Pinpoint the cell where the given text exists, returning its (x, y) midpoint coordinate. 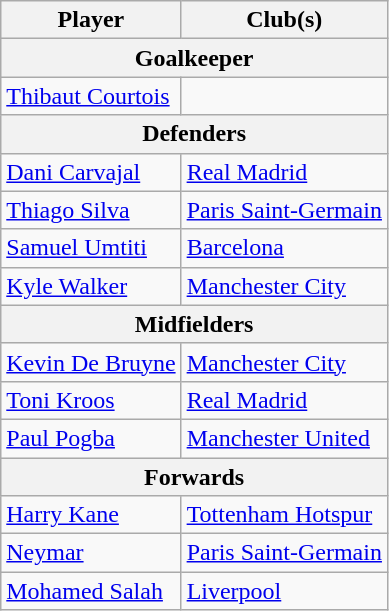
Harry Kane (91, 515)
Barcelona (284, 248)
Midfielders (194, 324)
Samuel Umtiti (91, 248)
Mohamed Salah (91, 591)
Kevin De Bruyne (91, 362)
Defenders (194, 134)
Thibaut Courtois (91, 96)
Liverpool (284, 591)
Paul Pogba (91, 438)
Player (91, 20)
Forwards (194, 477)
Thiago Silva (91, 210)
Manchester United (284, 438)
Neymar (91, 553)
Toni Kroos (91, 400)
Kyle Walker (91, 286)
Goalkeeper (194, 58)
Tottenham Hotspur (284, 515)
Club(s) (284, 20)
Dani Carvajal (91, 172)
